Locate the cell with the specified text and output its [X, Y] center coordinate. 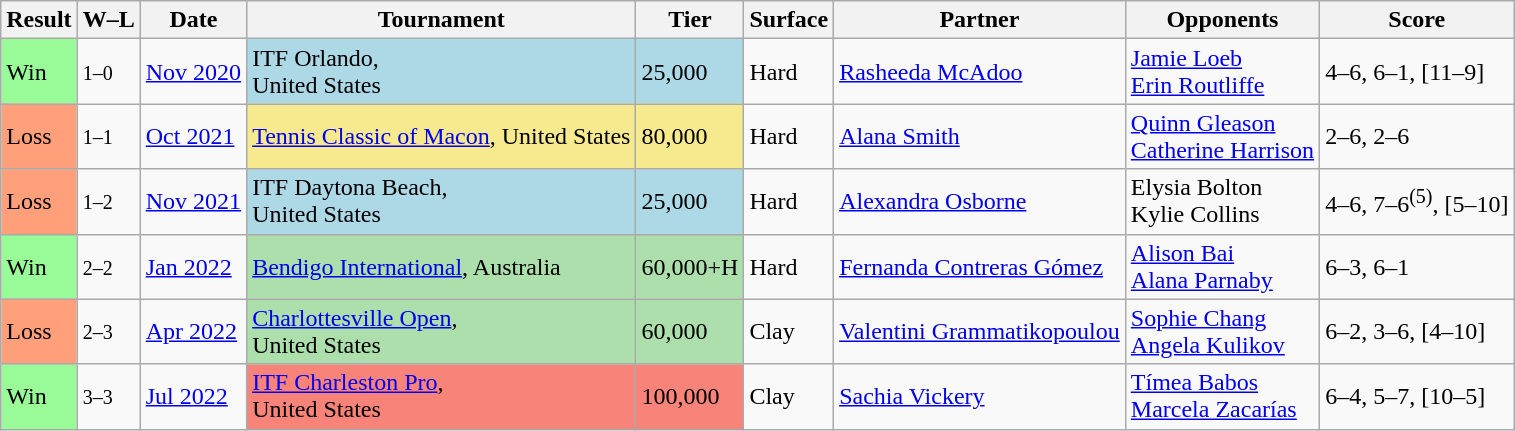
2–6, 2–6 [1417, 136]
6–4, 5–7, [10–5] [1417, 396]
6–3, 6–1 [1417, 266]
Bendigo International, Australia [442, 266]
Opponents [1222, 20]
Nov 2021 [193, 202]
4–6, 7–6(5), [5–10] [1417, 202]
1–0 [108, 72]
ITF Charleston Pro, United States [442, 396]
Tennis Classic of Macon, United States [442, 136]
Partner [980, 20]
60,000+H [690, 266]
Jul 2022 [193, 396]
W–L [108, 20]
Elysia Bolton Kylie Collins [1222, 202]
Oct 2021 [193, 136]
Tournament [442, 20]
ITF Daytona Beach, United States [442, 202]
Alana Smith [980, 136]
Sachia Vickery [980, 396]
Date [193, 20]
3–3 [108, 396]
6–2, 3–6, [4–10] [1417, 332]
60,000 [690, 332]
2–2 [108, 266]
Tier [690, 20]
Valentini Grammatikopoulou [980, 332]
Fernanda Contreras Gómez [980, 266]
Quinn Gleason Catherine Harrison [1222, 136]
1–2 [108, 202]
Tímea Babos Marcela Zacarías [1222, 396]
Result [39, 20]
Alison Bai Alana Parnaby [1222, 266]
80,000 [690, 136]
Surface [789, 20]
4–6, 6–1, [11–9] [1417, 72]
Charlottesville Open, United States [442, 332]
Rasheeda McAdoo [980, 72]
Nov 2020 [193, 72]
Jamie Loeb Erin Routliffe [1222, 72]
ITF Orlando, United States [442, 72]
Score [1417, 20]
2–3 [108, 332]
Alexandra Osborne [980, 202]
100,000 [690, 396]
Jan 2022 [193, 266]
Apr 2022 [193, 332]
1–1 [108, 136]
Sophie Chang Angela Kulikov [1222, 332]
